Capture the cell that displays the provided text and extract its [x, y] central coordinate. 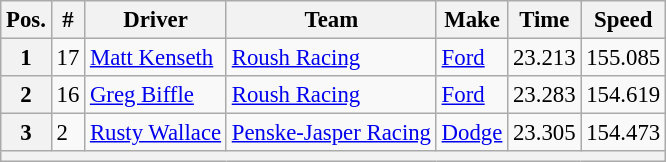
# [68, 20]
Penske-Jasper Racing [331, 133]
Team [331, 20]
Pos. [26, 20]
Make [472, 20]
Time [544, 20]
Greg Biffle [156, 95]
16 [68, 95]
23.283 [544, 95]
Matt Kenseth [156, 58]
Speed [624, 20]
23.213 [544, 58]
1 [26, 58]
17 [68, 58]
154.619 [624, 95]
155.085 [624, 58]
Driver [156, 20]
Dodge [472, 133]
154.473 [624, 133]
3 [26, 133]
23.305 [544, 133]
Rusty Wallace [156, 133]
